Scan for the cell matching the given text and deliver its [X, Y] coordinate at center. 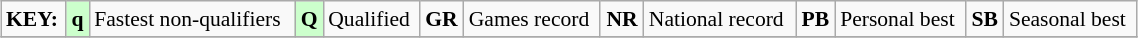
q [78, 19]
GR [442, 19]
Q [309, 19]
Fastest non-qualifiers [192, 19]
Seasonal best [1070, 19]
SB [985, 19]
Games record [532, 19]
Qualified [371, 19]
NR [622, 19]
KEY: [34, 19]
PB [816, 19]
National record [720, 19]
Personal best [900, 19]
